Return the (X, Y) coordinate for the center point of the cell that contains the specified text.  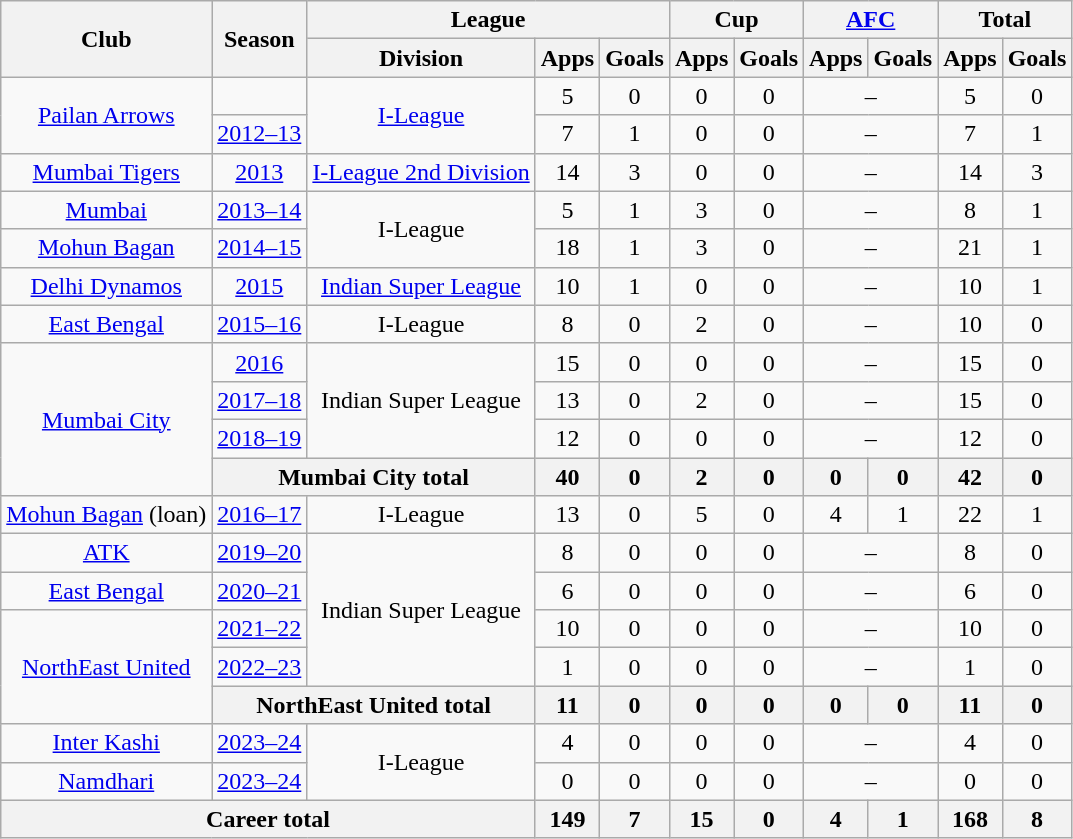
I-League 2nd Division (421, 172)
2015 (260, 286)
Division (421, 58)
2015–16 (260, 324)
Total (1005, 20)
Inter Kashi (106, 743)
2016–17 (260, 515)
149 (567, 819)
2021–22 (260, 629)
2020–21 (260, 591)
ATK (106, 553)
2017–18 (260, 400)
Delhi Dynamos (106, 286)
21 (970, 248)
2013–14 (260, 210)
42 (970, 477)
2012–13 (260, 134)
Mumbai City total (374, 477)
NorthEast United total (374, 705)
League (488, 20)
Cup (736, 20)
Mohun Bagan (106, 248)
NorthEast United (106, 667)
2016 (260, 362)
Mumbai (106, 210)
Season (260, 39)
Pailan Arrows (106, 115)
Namdhari (106, 781)
22 (970, 515)
2018–19 (260, 438)
168 (970, 819)
Club (106, 39)
2014–15 (260, 248)
Career total (268, 819)
2022–23 (260, 667)
Mumbai Tigers (106, 172)
40 (567, 477)
Mohun Bagan (loan) (106, 515)
AFC (871, 20)
Mumbai City (106, 419)
2019–20 (260, 553)
18 (567, 248)
2013 (260, 172)
